Provide the (X, Y) coordinate of the cell's center where the given text is located.  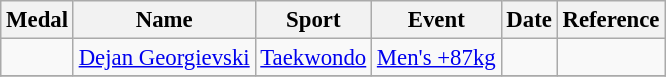
Taekwondo (314, 58)
Reference (611, 20)
Medal (38, 20)
Date (529, 20)
Name (164, 20)
Dejan Georgievski (164, 58)
Event (436, 20)
Men's +87kg (436, 58)
Sport (314, 20)
